Detect which cell encompasses the target text, then output its [X, Y] center coordinate. 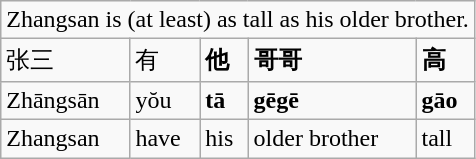
有 [165, 60]
his [224, 138]
哥哥 [332, 60]
Zhangsan [66, 138]
他 [224, 60]
have [165, 138]
tall [445, 138]
Zhāngsān [66, 100]
tā [224, 100]
gāo [445, 100]
张三 [66, 60]
yŏu [165, 100]
Zhangsan is (at least) as tall as his older brother. [238, 20]
older brother [332, 138]
高 [445, 60]
gēgē [332, 100]
